Locate the cell with the specified text and output its [x, y] center coordinate. 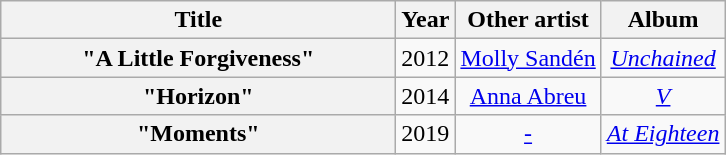
2012 [426, 58]
Anna Abreu [528, 96]
Other artist [528, 20]
2019 [426, 134]
"Moments" [198, 134]
Title [198, 20]
"Horizon" [198, 96]
2014 [426, 96]
At Eighteen [663, 134]
- [528, 134]
V [663, 96]
Unchained [663, 58]
Album [663, 20]
"A Little Forgiveness" [198, 58]
Molly Sandén [528, 58]
Year [426, 20]
